Determine the (X, Y) coordinate at the center of the cell enclosing the given text.  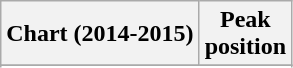
Chart (2014-2015) (100, 34)
Peakposition (245, 34)
